Provide the (x, y) coordinate of the cell's center where the given text is located.  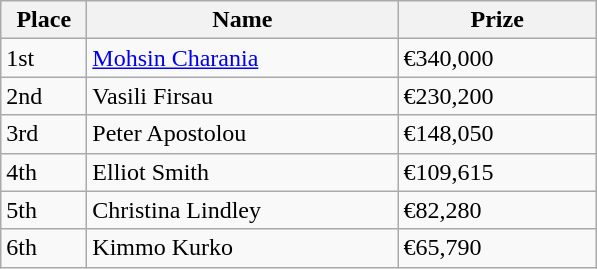
Christina Lindley (242, 210)
Vasili Firsau (242, 96)
3rd (44, 134)
€65,790 (498, 248)
1st (44, 58)
Place (44, 20)
Elliot Smith (242, 172)
€148,050 (498, 134)
6th (44, 248)
€109,615 (498, 172)
Prize (498, 20)
5th (44, 210)
€230,200 (498, 96)
Name (242, 20)
4th (44, 172)
Mohsin Charania (242, 58)
2nd (44, 96)
€340,000 (498, 58)
Peter Apostolou (242, 134)
Kimmo Kurko (242, 248)
€82,280 (498, 210)
